Scan for the cell matching the given text and deliver its (x, y) coordinate at center. 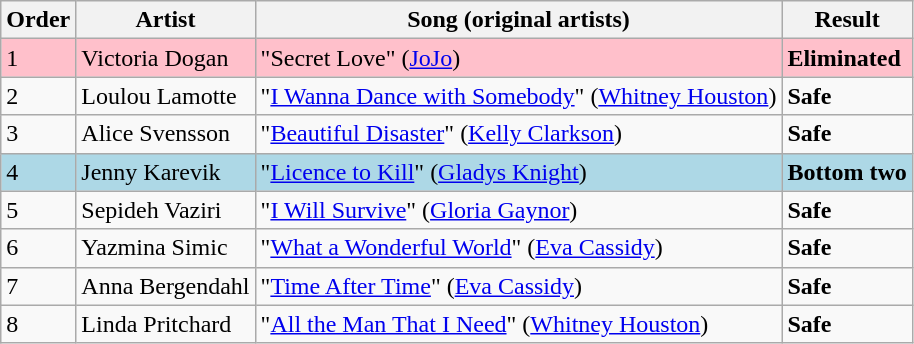
Artist (166, 20)
4 (38, 172)
Jenny Karevik (166, 172)
5 (38, 210)
Sepideh Vaziri (166, 210)
Eliminated (847, 58)
Bottom two (847, 172)
"I Will Survive" (Gloria Gaynor) (518, 210)
"Secret Love" (JoJo) (518, 58)
"I Wanna Dance with Somebody" (Whitney Houston) (518, 96)
"All the Man That I Need" (Whitney Houston) (518, 324)
Yazmina Simic (166, 248)
8 (38, 324)
2 (38, 96)
"Beautiful Disaster" (Kelly Clarkson) (518, 134)
1 (38, 58)
7 (38, 286)
"Licence to Kill" (Gladys Knight) (518, 172)
"Time After Time" (Eva Cassidy) (518, 286)
"What a Wonderful World" (Eva Cassidy) (518, 248)
Alice Svensson (166, 134)
Result (847, 20)
6 (38, 248)
Loulou Lamotte (166, 96)
Order (38, 20)
Victoria Dogan (166, 58)
3 (38, 134)
Anna Bergendahl (166, 286)
Song (original artists) (518, 20)
Linda Pritchard (166, 324)
